Extract the (X, Y) coordinate from the center of the cell holding the provided text.  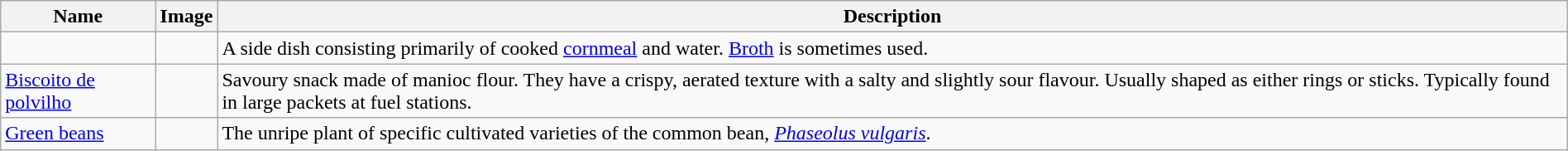
Biscoito de polvilho (78, 91)
The unripe plant of specific cultivated varieties of the common bean, Phaseolus vulgaris. (892, 134)
A side dish consisting primarily of cooked cornmeal and water. Broth is sometimes used. (892, 48)
Image (187, 17)
Green beans (78, 134)
Description (892, 17)
Name (78, 17)
